Search for the cell housing the specified text and yield its [x, y] center coordinate. 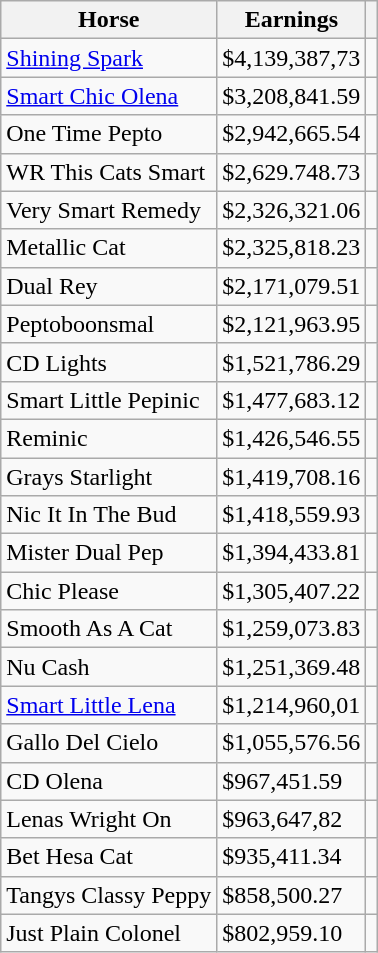
Smart Chic Olena [109, 96]
Nic It In The Bud [109, 515]
$967,451.59 [292, 781]
$1,418,559.93 [292, 515]
Very Smart Remedy [109, 210]
$1,426,546.55 [292, 438]
$3,208,841.59 [292, 96]
CD Olena [109, 781]
Metallic Cat [109, 248]
$935,411.34 [292, 857]
$802,959.10 [292, 933]
$4,139,387,73 [292, 58]
$2,942,665.54 [292, 134]
Smart Little Lena [109, 705]
Earnings [292, 20]
$1,305,407.22 [292, 591]
$963,647,82 [292, 819]
$2,325,818.23 [292, 248]
Shining Spark [109, 58]
Gallo Del Cielo [109, 743]
Peptoboonsmal [109, 324]
$1,394,433.81 [292, 553]
WR This Cats Smart [109, 172]
$1,259,073.83 [292, 629]
Dual Rey [109, 286]
One Time Pepto [109, 134]
Mister Dual Pep [109, 553]
$1,477,683.12 [292, 400]
$1,055,576.56 [292, 743]
Nu Cash [109, 667]
Lenas Wright On [109, 819]
Just Plain Colonel [109, 933]
Tangys Classy Peppy [109, 895]
Grays Starlight [109, 477]
CD Lights [109, 362]
$1,214,960,01 [292, 705]
$2,171,079.51 [292, 286]
Smooth As A Cat [109, 629]
Smart Little Pepinic [109, 400]
$2,121,963.95 [292, 324]
Chic Please [109, 591]
Bet Hesa Cat [109, 857]
Reminic [109, 438]
Horse [109, 20]
$1,251,369.48 [292, 667]
$2,629.748.73 [292, 172]
$2,326,321.06 [292, 210]
$1,419,708.16 [292, 477]
$1,521,786.29 [292, 362]
$858,500.27 [292, 895]
